Identify which cell holds the provided text, then report its [X, Y] central coordinate. 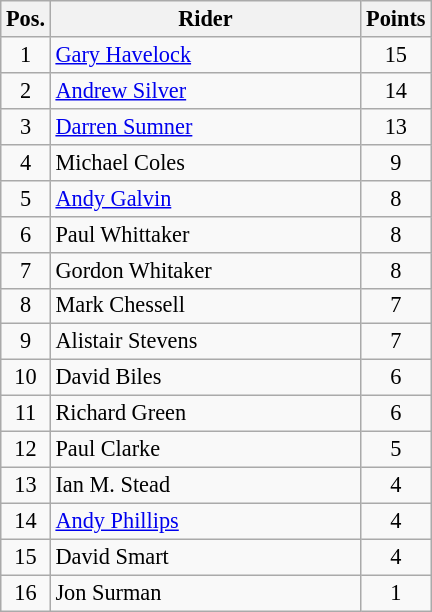
Alistair Stevens [205, 342]
11 [26, 414]
2 [26, 90]
Paul Whittaker [205, 234]
Mark Chessell [205, 306]
Ian M. Stead [205, 485]
Andy Galvin [205, 198]
10 [26, 378]
Points [396, 19]
David Biles [205, 378]
Andrew Silver [205, 90]
Gordon Whitaker [205, 270]
Jon Surman [205, 593]
Paul Clarke [205, 450]
Pos. [26, 19]
Rider [205, 19]
3 [26, 126]
12 [26, 450]
Richard Green [205, 414]
Gary Havelock [205, 55]
Darren Sumner [205, 126]
David Smart [205, 557]
Michael Coles [205, 162]
Andy Phillips [205, 521]
16 [26, 593]
